Provide the (X, Y) coordinate of the cell's center where the given text is located.  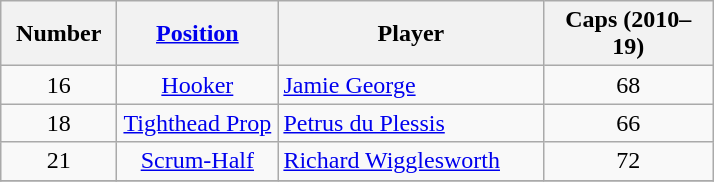
Jamie George (411, 85)
Scrum-Half (198, 161)
16 (59, 85)
18 (59, 123)
Richard Wigglesworth (411, 161)
Hooker (198, 85)
Tighthead Prop (198, 123)
Petrus du Plessis (411, 123)
Player (411, 34)
68 (628, 85)
66 (628, 123)
Caps (2010–19) (628, 34)
Number (59, 34)
72 (628, 161)
Position (198, 34)
21 (59, 161)
